Return the (X, Y) coordinate for the center point of the cell that contains the specified text.  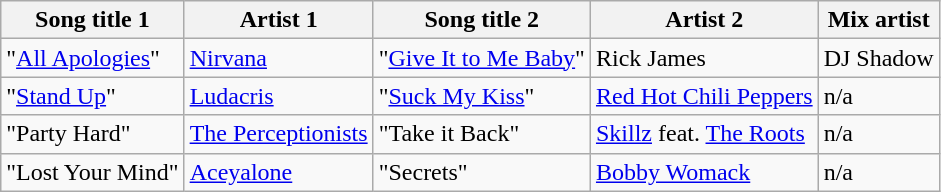
"Suck My Kiss" (482, 96)
"Stand Up" (92, 96)
Artist 2 (704, 20)
Song title 2 (482, 20)
Song title 1 (92, 20)
"Give It to Me Baby" (482, 58)
"All Apologies" (92, 58)
"Secrets" (482, 172)
Skillz feat. The Roots (704, 134)
Bobby Womack (704, 172)
The Perceptionists (278, 134)
Aceyalone (278, 172)
Nirvana (278, 58)
Red Hot Chili Peppers (704, 96)
"Party Hard" (92, 134)
DJ Shadow (878, 58)
Artist 1 (278, 20)
Ludacris (278, 96)
"Take it Back" (482, 134)
Mix artist (878, 20)
Rick James (704, 58)
"Lost Your Mind" (92, 172)
